Scan for the cell matching the given text and deliver its (X, Y) coordinate at center. 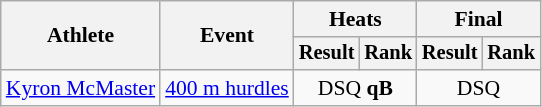
DSQ qB (356, 88)
Kyron McMaster (80, 88)
Event (227, 36)
Heats (356, 19)
Final (478, 19)
400 m hurdles (227, 88)
DSQ (478, 88)
Athlete (80, 36)
